Capture the cell that displays the provided text and extract its [X, Y] central coordinate. 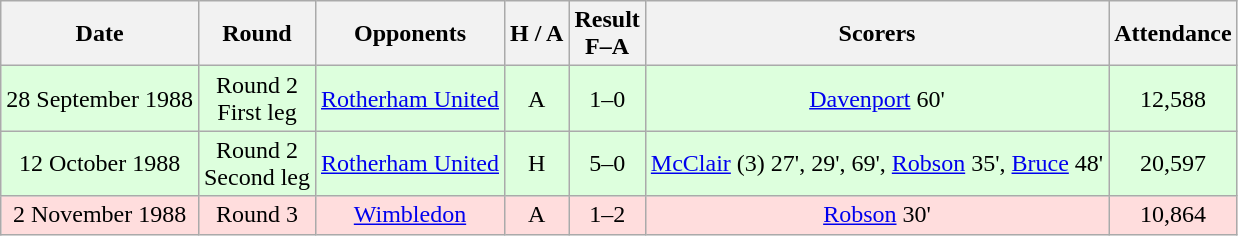
1–2 [607, 215]
Robson 30' [876, 215]
Wimbledon [410, 215]
H [537, 164]
Round 3 [256, 215]
Scorers [876, 34]
McClair (3) 27', 29', 69', Robson 35', Bruce 48' [876, 164]
20,597 [1173, 164]
1–0 [607, 98]
12 October 1988 [100, 164]
Date [100, 34]
H / A [537, 34]
Davenport 60' [876, 98]
2 November 1988 [100, 215]
28 September 1988 [100, 98]
Round [256, 34]
Attendance [1173, 34]
ResultF–A [607, 34]
10,864 [1173, 215]
Round 2First leg [256, 98]
12,588 [1173, 98]
Round 2Second leg [256, 164]
Opponents [410, 34]
5–0 [607, 164]
